From the cell containing the given text, extract its center point as (X, Y) coordinate. 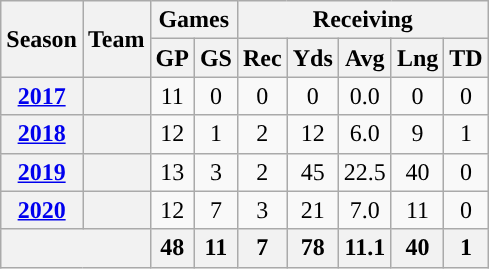
13 (172, 172)
Games (194, 20)
2019 (42, 172)
Team (116, 39)
Receiving (362, 20)
Yds (312, 58)
Rec (262, 58)
48 (172, 248)
TD (466, 58)
2017 (42, 96)
Avg (364, 58)
0.0 (364, 96)
22.5 (364, 172)
9 (417, 134)
Lng (417, 58)
7.0 (364, 210)
78 (312, 248)
11.1 (364, 248)
45 (312, 172)
GS (216, 58)
Season (42, 39)
GP (172, 58)
21 (312, 210)
2020 (42, 210)
2018 (42, 134)
6.0 (364, 134)
